Return the (x, y) coordinate for the center point of the cell that contains the specified text.  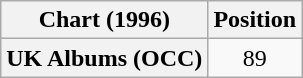
Position (255, 20)
89 (255, 58)
Chart (1996) (104, 20)
UK Albums (OCC) (104, 58)
